Determine the [X, Y] coordinate at the center of the cell enclosing the given text.  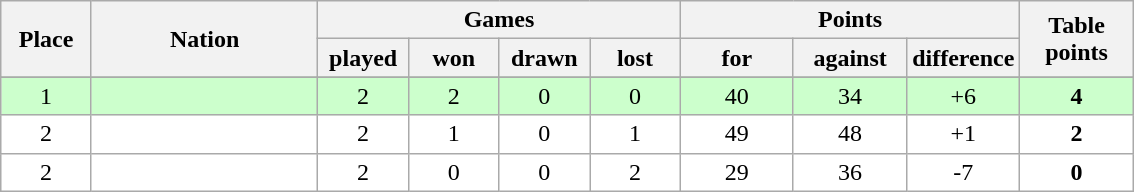
won [454, 58]
against [850, 58]
Games [499, 20]
-7 [964, 172]
4 [1076, 96]
drawn [544, 58]
Tablepoints [1076, 39]
29 [736, 172]
for [736, 58]
+6 [964, 96]
49 [736, 134]
+1 [964, 134]
lost [636, 58]
Nation [204, 39]
Place [46, 39]
played [364, 58]
34 [850, 96]
40 [736, 96]
48 [850, 134]
Points [850, 20]
36 [850, 172]
difference [964, 58]
